Determine the (x, y) coordinate at the center of the cell enclosing the given text.  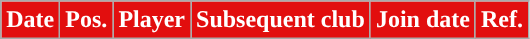
Pos. (86, 20)
Date (30, 20)
Subsequent club (281, 20)
Player (152, 20)
Join date (422, 20)
Ref. (502, 20)
